Output the (x, y) coordinate of the center of the cell containing the given text.  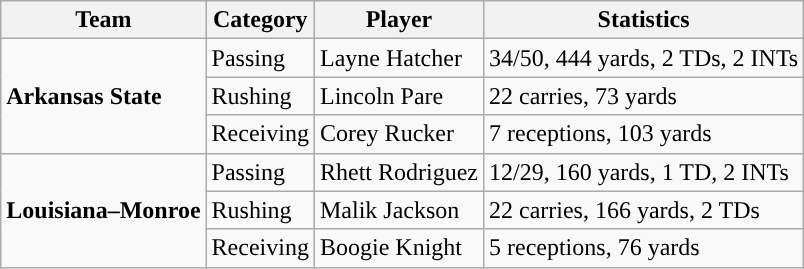
22 carries, 166 yards, 2 TDs (643, 210)
7 receptions, 103 yards (643, 134)
12/29, 160 yards, 1 TD, 2 INTs (643, 172)
Statistics (643, 20)
Player (398, 20)
Louisiana–Monroe (104, 210)
Category (260, 20)
34/50, 444 yards, 2 TDs, 2 INTs (643, 58)
Malik Jackson (398, 210)
Boogie Knight (398, 248)
22 carries, 73 yards (643, 96)
Layne Hatcher (398, 58)
Lincoln Pare (398, 96)
Rhett Rodriguez (398, 172)
5 receptions, 76 yards (643, 248)
Team (104, 20)
Arkansas State (104, 96)
Corey Rucker (398, 134)
